Output the [x, y] coordinate of the center of the cell containing the given text.  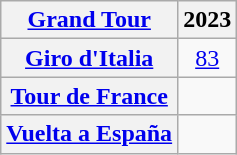
Giro d'Italia [90, 58]
2023 [208, 20]
Grand Tour [90, 20]
Vuelta a España [90, 134]
Tour de France [90, 96]
83 [208, 58]
